For the text-containing cell, return its midpoint in [X, Y] coordinate format. 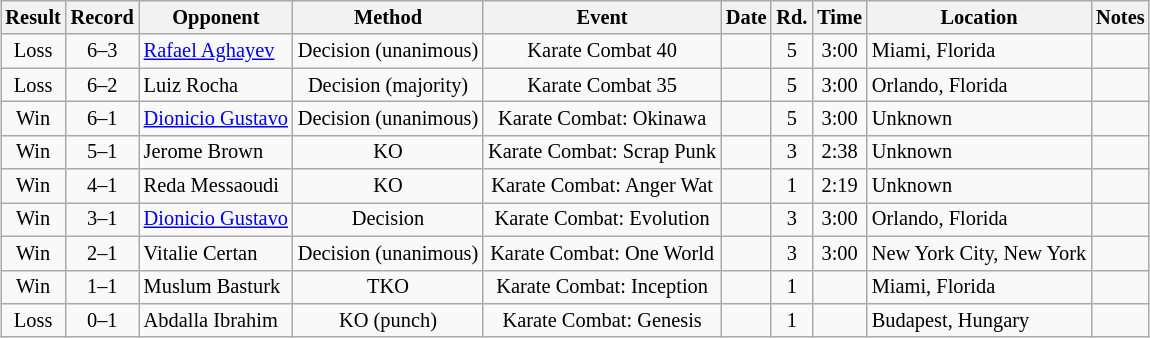
Karate Combat 40 [602, 51]
Karate Combat: Genesis [602, 321]
6–3 [102, 51]
3–1 [102, 220]
Reda Messaoudi [216, 186]
Rafael Aghayev [216, 51]
Decision [388, 220]
0–1 [102, 321]
New York City, New York [979, 253]
Karate Combat: One World [602, 253]
KO (punch) [388, 321]
Karate Combat: Inception [602, 287]
Notes [1120, 18]
Location [979, 18]
6–2 [102, 85]
Karate Combat: Scrap Punk [602, 152]
Karate Combat: Okinawa [602, 119]
Rd. [792, 18]
5–1 [102, 152]
Decision (majority) [388, 85]
Vitalie Certan [216, 253]
Method [388, 18]
Budapest, Hungary [979, 321]
Record [102, 18]
6–1 [102, 119]
Muslum Basturk [216, 287]
2–1 [102, 253]
Luiz Rocha [216, 85]
Time [840, 18]
Date [746, 18]
Karate Combat 35 [602, 85]
Result [34, 18]
Jerome Brown [216, 152]
Karate Combat: Evolution [602, 220]
2:19 [840, 186]
Karate Combat: Anger Wat [602, 186]
Opponent [216, 18]
Event [602, 18]
2:38 [840, 152]
1–1 [102, 287]
4–1 [102, 186]
TKO [388, 287]
Abdalla Ibrahim [216, 321]
